Identify which cell holds the provided text, then report its (X, Y) central coordinate. 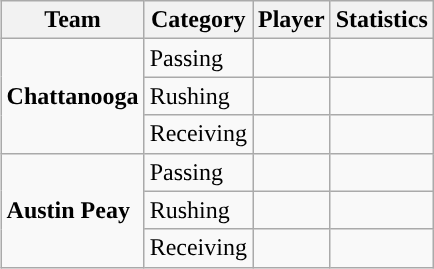
Team (72, 20)
Austin Peay (72, 210)
Statistics (382, 20)
Chattanooga (72, 96)
Player (291, 20)
Category (198, 20)
